Detect which cell encompasses the target text, then output its [X, Y] center coordinate. 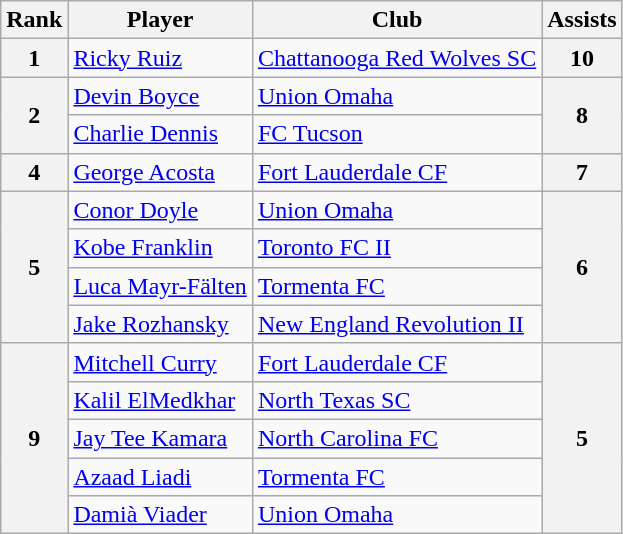
Ricky Ruiz [160, 58]
2 [34, 115]
Assists [582, 20]
Player [160, 20]
Damià Viader [160, 515]
9 [34, 438]
George Acosta [160, 172]
New England Revolution II [396, 324]
FC Tucson [396, 134]
4 [34, 172]
Rank [34, 20]
Conor Doyle [160, 210]
Jake Rozhansky [160, 324]
1 [34, 58]
North Carolina FC [396, 438]
Toronto FC II [396, 248]
Devin Boyce [160, 96]
7 [582, 172]
Mitchell Curry [160, 362]
Jay Tee Kamara [160, 438]
Chattanooga Red Wolves SC [396, 58]
6 [582, 267]
Charlie Dennis [160, 134]
Kobe Franklin [160, 248]
Club [396, 20]
10 [582, 58]
North Texas SC [396, 400]
Luca Mayr-Fälten [160, 286]
Azaad Liadi [160, 477]
8 [582, 115]
Kalil ElMedkhar [160, 400]
